Pinpoint the cell where the given text exists, returning its [X, Y] midpoint coordinate. 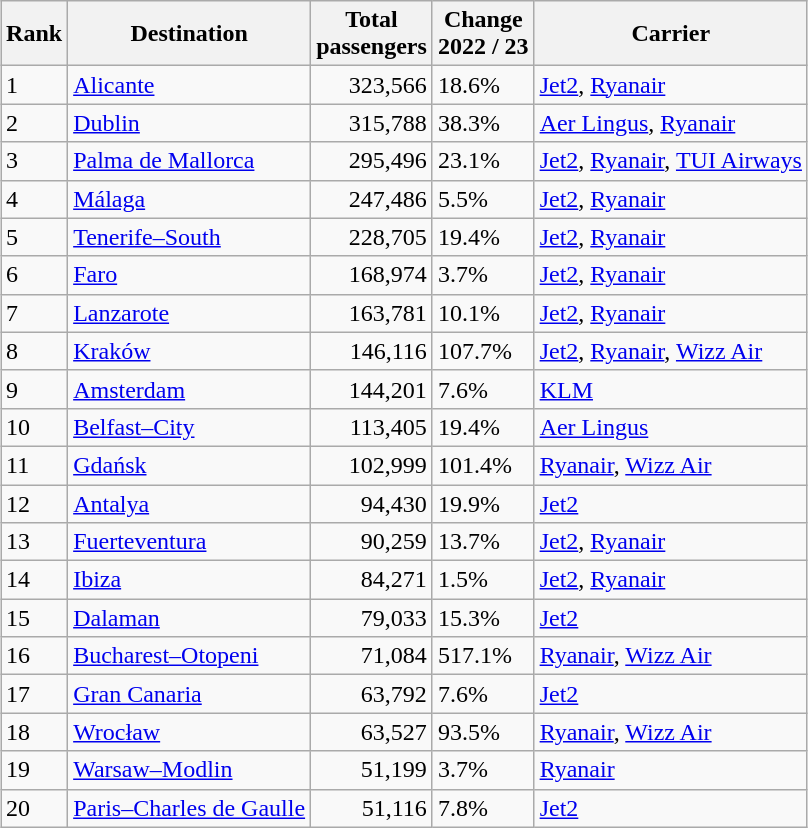
38.3% [483, 123]
Dublin [190, 123]
Aer Lingus [670, 427]
Gdańsk [190, 465]
Change2022 / 23 [483, 34]
51,199 [372, 770]
84,271 [372, 580]
79,033 [372, 618]
18 [34, 732]
146,116 [372, 351]
113,405 [372, 427]
Palma de Mallorca [190, 161]
Ibiza [190, 580]
Jet2, Ryanair, Wizz Air [670, 351]
Tenerife–South [190, 237]
Lanzarote [190, 313]
13 [34, 542]
90,259 [372, 542]
94,430 [372, 503]
5 [34, 237]
Bucharest–Otopeni [190, 656]
2 [34, 123]
23.1% [483, 161]
10 [34, 427]
18.6% [483, 85]
15.3% [483, 618]
93.5% [483, 732]
295,496 [372, 161]
102,999 [372, 465]
KLM [670, 389]
Carrier [670, 34]
9 [34, 389]
14 [34, 580]
Málaga [190, 199]
Rank [34, 34]
6 [34, 275]
Belfast–City [190, 427]
7 [34, 313]
10.1% [483, 313]
Aer Lingus, Ryanair [670, 123]
19.9% [483, 503]
Antalya [190, 503]
5.5% [483, 199]
19 [34, 770]
144,201 [372, 389]
101.4% [483, 465]
Total passengers [372, 34]
63,792 [372, 694]
3 [34, 161]
315,788 [372, 123]
Dalaman [190, 618]
107.7% [483, 351]
4 [34, 199]
63,527 [372, 732]
7.8% [483, 808]
163,781 [372, 313]
Kraków [190, 351]
168,974 [372, 275]
Alicante [190, 85]
Wrocław [190, 732]
Paris–Charles de Gaulle [190, 808]
Warsaw–Modlin [190, 770]
Ryanair [670, 770]
71,084 [372, 656]
15 [34, 618]
228,705 [372, 237]
17 [34, 694]
Gran Canaria [190, 694]
247,486 [372, 199]
1.5% [483, 580]
11 [34, 465]
1 [34, 85]
12 [34, 503]
Destination [190, 34]
517.1% [483, 656]
Faro [190, 275]
51,116 [372, 808]
8 [34, 351]
323,566 [372, 85]
13.7% [483, 542]
20 [34, 808]
Fuerteventura [190, 542]
16 [34, 656]
Jet2, Ryanair, TUI Airways [670, 161]
Amsterdam [190, 389]
